Provide the (X, Y) coordinate of the cell's center where the given text is located.  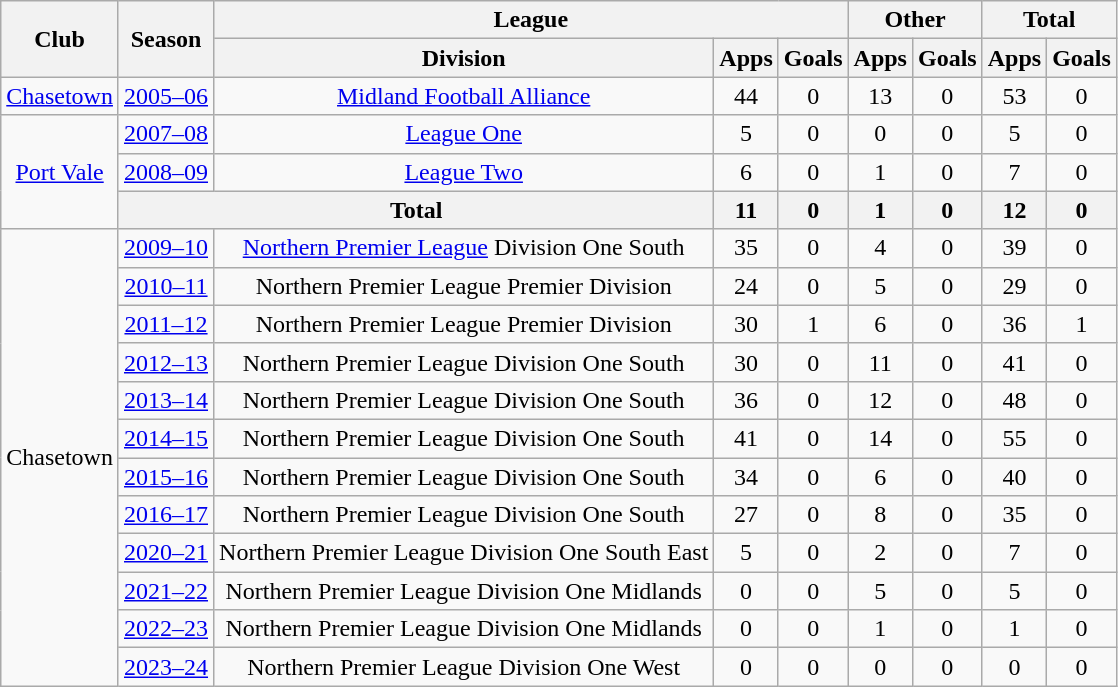
34 (746, 477)
2022–23 (166, 629)
2012–13 (166, 362)
55 (1014, 438)
2007–08 (166, 134)
League One (464, 134)
League Two (464, 172)
2011–12 (166, 324)
2023–24 (166, 667)
27 (746, 515)
44 (746, 96)
2014–15 (166, 438)
29 (1014, 286)
2009–10 (166, 248)
Season (166, 39)
2016–17 (166, 515)
2015–16 (166, 477)
2010–11 (166, 286)
14 (880, 438)
Northern Premier League Division One South East (464, 553)
Club (60, 39)
Division (464, 58)
24 (746, 286)
48 (1014, 400)
2021–22 (166, 591)
8 (880, 515)
Midland Football Alliance (464, 96)
2020–21 (166, 553)
2 (880, 553)
2013–14 (166, 400)
Northern Premier League Division One West (464, 667)
13 (880, 96)
53 (1014, 96)
League (531, 20)
Port Vale (60, 172)
4 (880, 248)
2005–06 (166, 96)
40 (1014, 477)
2008–09 (166, 172)
39 (1014, 248)
Other (915, 20)
